Determine the [X, Y] coordinate at the center of the cell enclosing the given text.  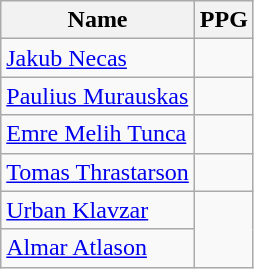
Almar Atlason [98, 248]
Tomas Thrastarson [98, 172]
Jakub Necas [98, 58]
Paulius Murauskas [98, 96]
PPG [224, 20]
Urban Klavzar [98, 210]
Name [98, 20]
Emre Melih Tunca [98, 134]
